Identify which cell holds the provided text, then report its (x, y) central coordinate. 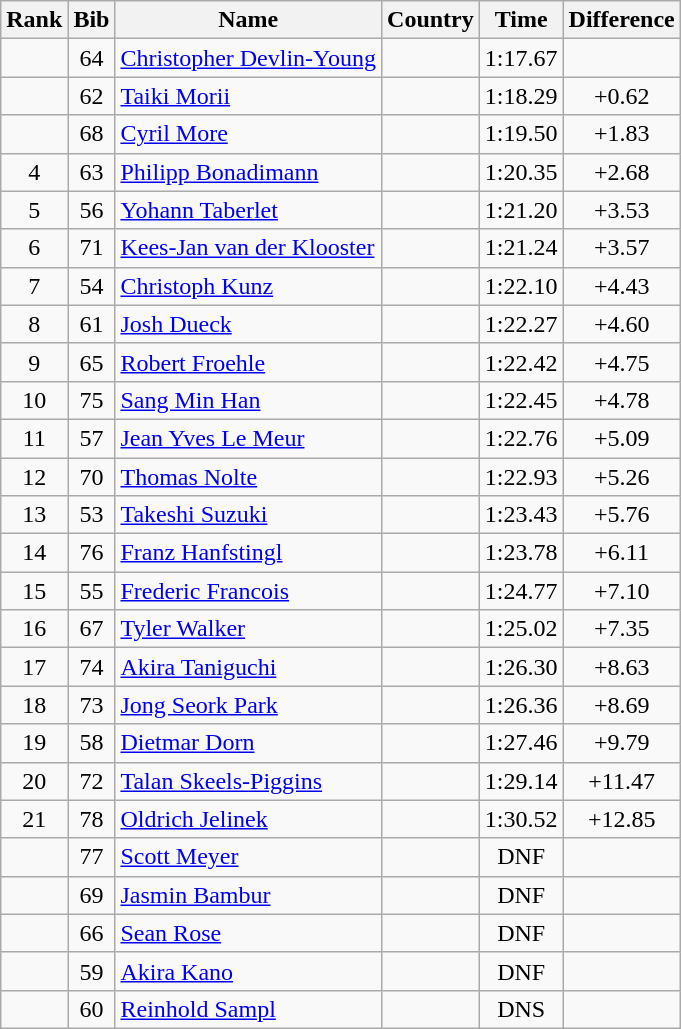
Thomas Nolte (248, 477)
68 (92, 134)
14 (34, 553)
+3.53 (622, 210)
66 (92, 933)
63 (92, 172)
70 (92, 477)
+9.79 (622, 743)
12 (34, 477)
74 (92, 667)
Talan Skeels-Piggins (248, 781)
19 (34, 743)
Sean Rose (248, 933)
+8.69 (622, 705)
72 (92, 781)
17 (34, 667)
8 (34, 324)
18 (34, 705)
+12.85 (622, 819)
65 (92, 362)
Takeshi Suzuki (248, 515)
Oldrich Jelinek (248, 819)
Rank (34, 20)
Taiki Morii (248, 96)
67 (92, 629)
DNS (521, 1009)
56 (92, 210)
+11.47 (622, 781)
1:22.45 (521, 400)
62 (92, 96)
Jong Seork Park (248, 705)
77 (92, 857)
Jean Yves Le Meur (248, 438)
1:25.02 (521, 629)
76 (92, 553)
5 (34, 210)
Frederic Francois (248, 591)
6 (34, 248)
1:23.78 (521, 553)
Reinhold Sampl (248, 1009)
+4.78 (622, 400)
69 (92, 895)
60 (92, 1009)
61 (92, 324)
Philipp Bonadimann (248, 172)
Difference (622, 20)
Scott Meyer (248, 857)
20 (34, 781)
Dietmar Dorn (248, 743)
Sang Min Han (248, 400)
Akira Taniguchi (248, 667)
1:22.76 (521, 438)
+1.83 (622, 134)
16 (34, 629)
1:22.27 (521, 324)
1:22.93 (521, 477)
1:30.52 (521, 819)
Bib (92, 20)
Tyler Walker (248, 629)
10 (34, 400)
Country (431, 20)
1:27.46 (521, 743)
+5.26 (622, 477)
1:20.35 (521, 172)
1:22.42 (521, 362)
1:17.67 (521, 58)
Christopher Devlin-Young (248, 58)
Cyril More (248, 134)
Kees-Jan van der Klooster (248, 248)
+5.09 (622, 438)
11 (34, 438)
4 (34, 172)
1:24.77 (521, 591)
21 (34, 819)
Josh Dueck (248, 324)
1:26.30 (521, 667)
64 (92, 58)
1:29.14 (521, 781)
+6.11 (622, 553)
7 (34, 286)
+4.60 (622, 324)
73 (92, 705)
+0.62 (622, 96)
+4.75 (622, 362)
58 (92, 743)
Christoph Kunz (248, 286)
1:26.36 (521, 705)
75 (92, 400)
54 (92, 286)
57 (92, 438)
+7.35 (622, 629)
55 (92, 591)
53 (92, 515)
1:21.20 (521, 210)
1:18.29 (521, 96)
+5.76 (622, 515)
Franz Hanfstingl (248, 553)
Name (248, 20)
Yohann Taberlet (248, 210)
Jasmin Bambur (248, 895)
13 (34, 515)
+4.43 (622, 286)
+8.63 (622, 667)
71 (92, 248)
1:21.24 (521, 248)
Robert Froehle (248, 362)
+2.68 (622, 172)
59 (92, 971)
78 (92, 819)
1:19.50 (521, 134)
1:22.10 (521, 286)
Akira Kano (248, 971)
+7.10 (622, 591)
15 (34, 591)
Time (521, 20)
9 (34, 362)
1:23.43 (521, 515)
+3.57 (622, 248)
